Determine the (X, Y) coordinate at the center of the cell enclosing the given text.  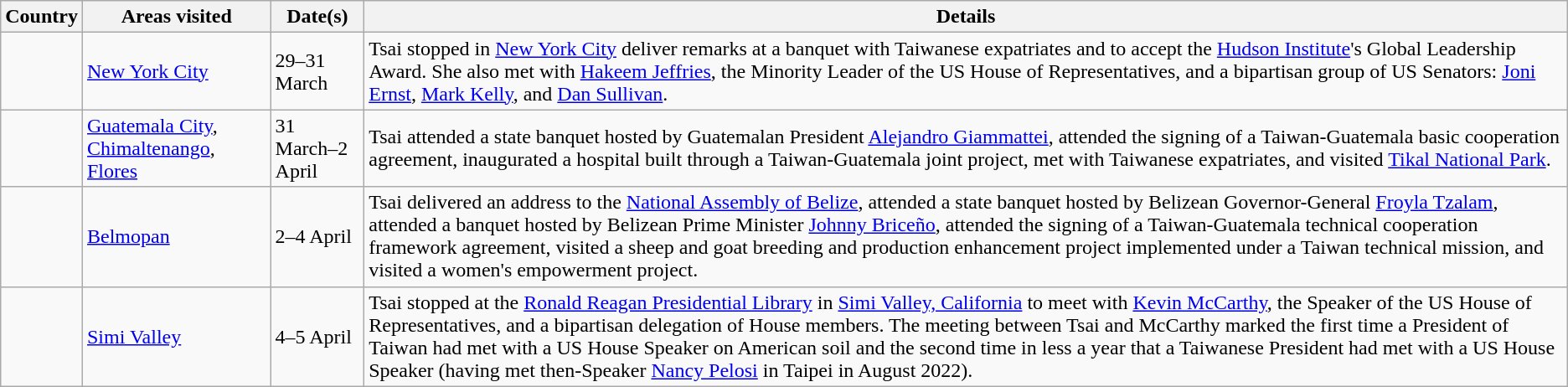
Areas visited (176, 17)
4–5 April (317, 337)
29–31 March (317, 71)
Belmopan (176, 236)
Simi Valley (176, 337)
Guatemala City, Chimaltenango, Flores (176, 148)
Country (42, 17)
New York City (176, 71)
Details (967, 17)
Date(s) (317, 17)
2–4 April (317, 236)
31 March–2 April (317, 148)
